Locate the cell with the specified text and output its [X, Y] center coordinate. 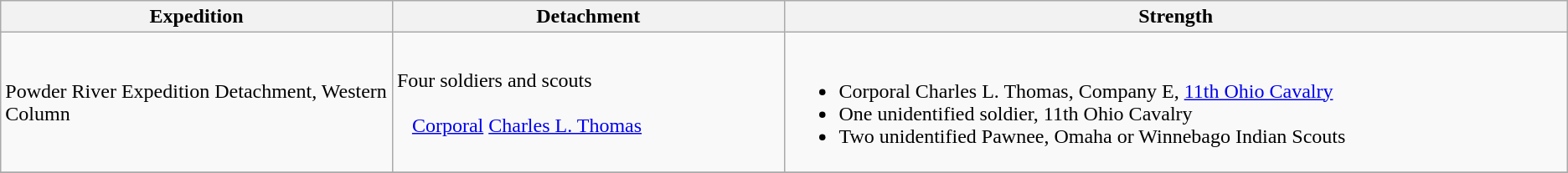
Strength [1176, 17]
Four soldiers and scouts Corporal Charles L. Thomas [588, 102]
Expedition [197, 17]
Powder River Expedition Detachment, Western Column [197, 102]
Detachment [588, 17]
